Find where the given text appears and provide that cell's center as (X, Y) coordinate. 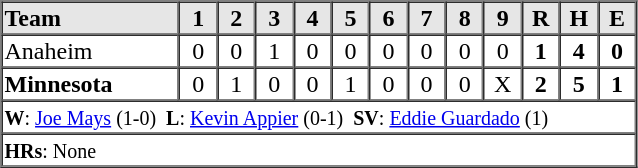
R (541, 18)
HRs: None (319, 150)
8 (465, 18)
Minnesota (91, 84)
6 (388, 18)
H (579, 18)
W: Joe Mays (1-0) L: Kevin Appier (0-1) SV: Eddie Guardado (1) (319, 116)
7 (427, 18)
E (617, 18)
Anaheim (91, 50)
X (503, 84)
Team (91, 18)
9 (503, 18)
3 (274, 18)
